Determine the [x, y] coordinate at the center of the cell enclosing the given text.  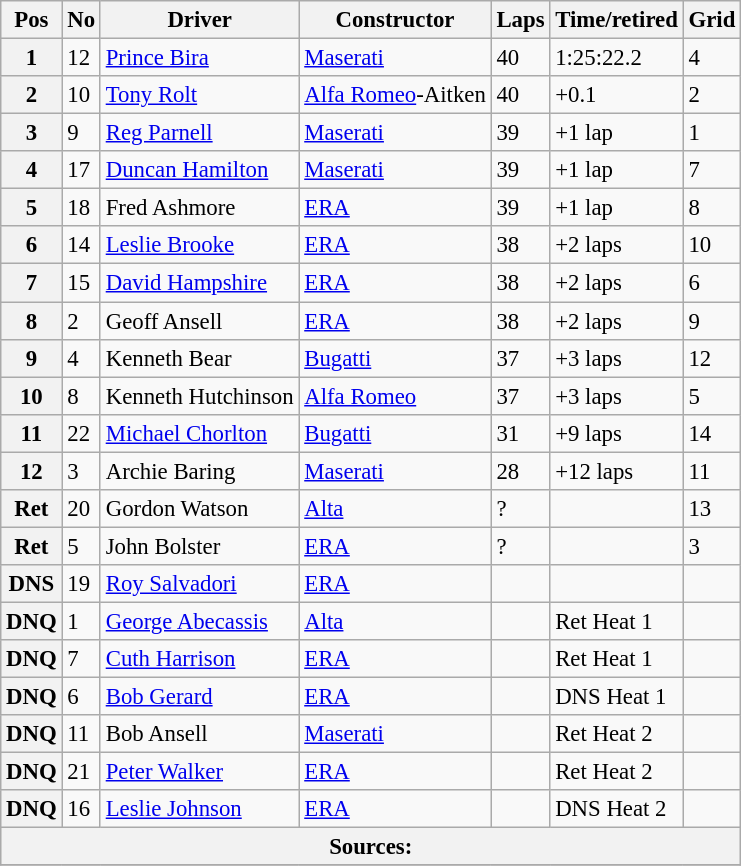
Cuth Harrison [200, 659]
Time/retired [616, 20]
17 [81, 170]
John Bolster [200, 546]
Sources: [371, 847]
Alfa Romeo [395, 396]
21 [81, 772]
No [81, 20]
Laps [520, 20]
Michael Chorlton [200, 433]
Reg Parnell [200, 133]
19 [81, 584]
+9 laps [616, 433]
28 [520, 471]
Gordon Watson [200, 509]
Driver [200, 20]
Kenneth Hutchinson [200, 396]
13 [712, 509]
Pos [32, 20]
+12 laps [616, 471]
DNS [32, 584]
20 [81, 509]
David Hampshire [200, 283]
15 [81, 283]
Leslie Brooke [200, 245]
Grid [712, 20]
Peter Walker [200, 772]
Duncan Hamilton [200, 170]
1:25:22.2 [616, 58]
DNS Heat 2 [616, 809]
16 [81, 809]
Alfa Romeo-Aitken [395, 95]
Prince Bira [200, 58]
Constructor [395, 20]
31 [520, 433]
18 [81, 208]
DNS Heat 1 [616, 697]
George Abecassis [200, 621]
+0.1 [616, 95]
Bob Gerard [200, 697]
Tony Rolt [200, 95]
Bob Ansell [200, 734]
Leslie Johnson [200, 809]
Fred Ashmore [200, 208]
Roy Salvadori [200, 584]
Kenneth Bear [200, 358]
22 [81, 433]
Archie Baring [200, 471]
Geoff Ansell [200, 321]
